Search for the cell housing the specified text and yield its [X, Y] center coordinate. 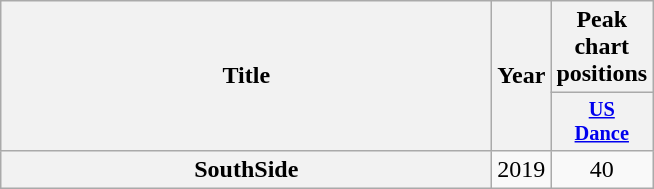
Year [522, 76]
2019 [522, 169]
Peak chart positions [602, 47]
SouthSide [246, 169]
40 [602, 169]
Title [246, 76]
USDance [602, 122]
